Extract the (X, Y) coordinate from the center of the cell holding the provided text.  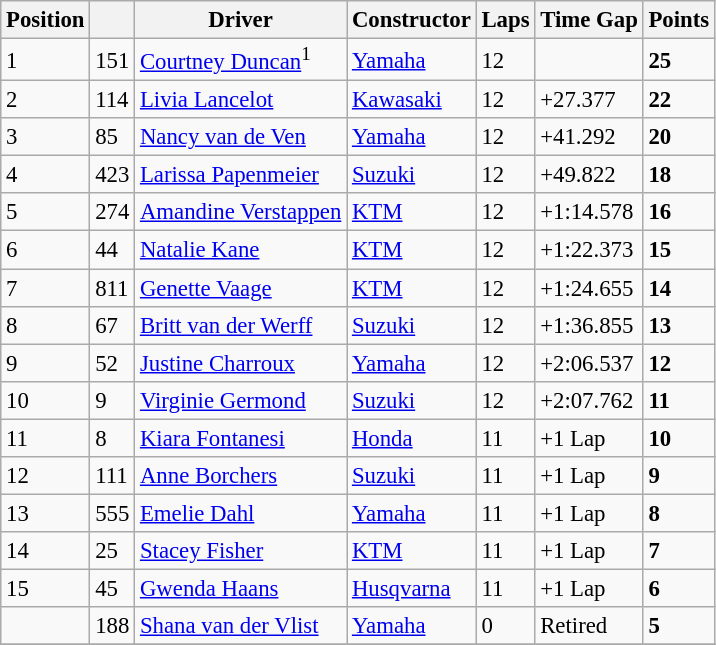
Amandine Verstappen (241, 213)
18 (678, 175)
0 (506, 626)
Shana van der Vlist (241, 626)
Kawasaki (412, 100)
274 (112, 213)
Constructor (412, 20)
Britt van der Werff (241, 325)
+1:36.855 (589, 325)
Laps (506, 20)
Larissa Papenmeier (241, 175)
Kiara Fontanesi (241, 438)
85 (112, 137)
Courtney Duncan1 (241, 60)
+27.377 (589, 100)
114 (112, 100)
Honda (412, 438)
+1:24.655 (589, 288)
Justine Charroux (241, 363)
Driver (241, 20)
Position (46, 20)
45 (112, 588)
555 (112, 513)
Stacey Fisher (241, 551)
67 (112, 325)
Points (678, 20)
52 (112, 363)
423 (112, 175)
4 (46, 175)
3 (46, 137)
151 (112, 60)
1 (46, 60)
Nancy van de Ven (241, 137)
+49.822 (589, 175)
+2:06.537 (589, 363)
16 (678, 213)
20 (678, 137)
Virginie Germond (241, 400)
+41.292 (589, 137)
+1:22.373 (589, 250)
811 (112, 288)
Retired (589, 626)
2 (46, 100)
+1:14.578 (589, 213)
Time Gap (589, 20)
Genette Vaage (241, 288)
Gwenda Haans (241, 588)
Natalie Kane (241, 250)
188 (112, 626)
Emelie Dahl (241, 513)
Anne Borchers (241, 476)
+2:07.762 (589, 400)
22 (678, 100)
111 (112, 476)
Livia Lancelot (241, 100)
44 (112, 250)
Husqvarna (412, 588)
